Scan for the cell matching the given text and deliver its (X, Y) coordinate at center. 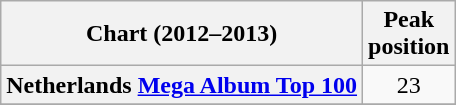
23 (409, 85)
Netherlands Mega Album Top 100 (182, 85)
Peakposition (409, 34)
Chart (2012–2013) (182, 34)
